Output the (X, Y) coordinate of the center of the cell containing the given text.  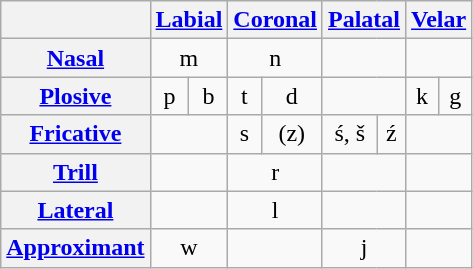
Palatal (364, 20)
t (244, 96)
Coronal (276, 20)
k (422, 96)
l (276, 210)
Approximant (76, 248)
n (276, 58)
w (189, 248)
Fricative (76, 134)
p (170, 96)
m (189, 58)
g (456, 96)
r (276, 172)
d (292, 96)
Labial (189, 20)
ś, š (350, 134)
b (208, 96)
Nasal (76, 58)
j (364, 248)
Plosive (76, 96)
Lateral (76, 210)
(z) (292, 134)
Velar (439, 20)
ź (391, 134)
s (244, 134)
Trill (76, 172)
